Pinpoint the cell where the given text exists, returning its [x, y] midpoint coordinate. 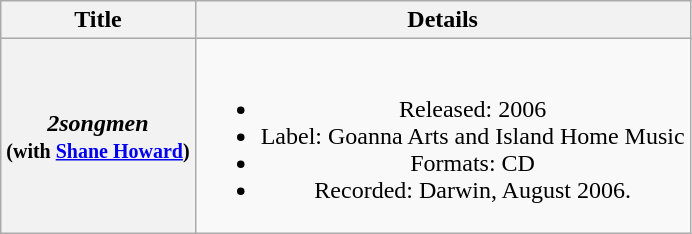
2songmen (with Shane Howard) [98, 136]
Released: 2006Label: Goanna Arts and Island Home MusicFormats: CDRecorded: Darwin, August 2006. [442, 136]
Title [98, 20]
Details [442, 20]
